For the text-containing cell, return its midpoint in [x, y] coordinate format. 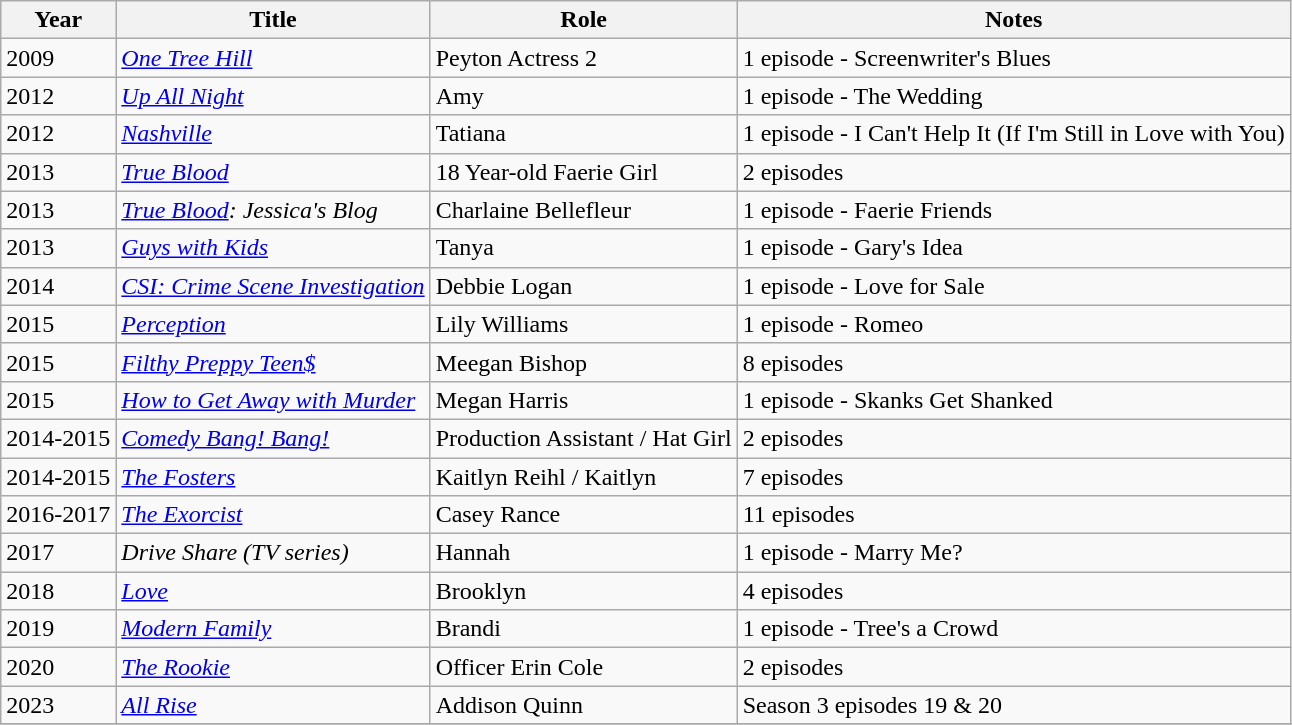
Megan Harris [584, 400]
Filthy Preppy Teen$ [273, 362]
Amy [584, 96]
Hannah [584, 553]
Peyton Actress 2 [584, 58]
Officer Erin Cole [584, 667]
Meegan Bishop [584, 362]
How to Get Away with Murder [273, 400]
Casey Rance [584, 515]
1 episode - Love for Sale [1014, 286]
Charlaine Bellefleur [584, 210]
Brandi [584, 629]
Brooklyn [584, 591]
2017 [58, 553]
Up All Night [273, 96]
2014 [58, 286]
Lily Williams [584, 324]
1 episode - Marry Me? [1014, 553]
Perception [273, 324]
The Exorcist [273, 515]
Nashville [273, 134]
2019 [58, 629]
18 Year-old Faerie Girl [584, 172]
1 episode - Screenwriter's Blues [1014, 58]
Title [273, 20]
Love [273, 591]
Drive Share (TV series) [273, 553]
CSI: Crime Scene Investigation [273, 286]
2023 [58, 705]
Comedy Bang! Bang! [273, 438]
The Rookie [273, 667]
Production Assistant / Hat Girl [584, 438]
True Blood: Jessica's Blog [273, 210]
1 episode - Skanks Get Shanked [1014, 400]
Tatiana [584, 134]
2020 [58, 667]
1 episode - Faerie Friends [1014, 210]
Debbie Logan [584, 286]
Role [584, 20]
7 episodes [1014, 477]
1 episode - The Wedding [1014, 96]
One Tree Hill [273, 58]
1 episode - Tree's a Crowd [1014, 629]
Tanya [584, 248]
8 episodes [1014, 362]
2018 [58, 591]
Season 3 episodes 19 & 20 [1014, 705]
2009 [58, 58]
2016-2017 [58, 515]
Year [58, 20]
Addison Quinn [584, 705]
11 episodes [1014, 515]
Guys with Kids [273, 248]
1 episode - Gary's Idea [1014, 248]
1 episode - Romeo [1014, 324]
All Rise [273, 705]
Modern Family [273, 629]
Kaitlyn Reihl / Kaitlyn [584, 477]
4 episodes [1014, 591]
1 episode - I Can't Help It (If I'm Still in Love with You) [1014, 134]
The Fosters [273, 477]
True Blood [273, 172]
Notes [1014, 20]
